Locate the cell with the specified text and output its (x, y) center coordinate. 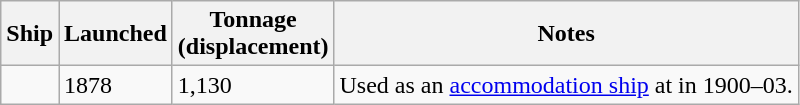
Ship (30, 34)
1878 (116, 85)
Notes (566, 34)
Tonnage(displacement) (253, 34)
Launched (116, 34)
1,130 (253, 85)
Used as an accommodation ship at in 1900–03. (566, 85)
